Output the (X, Y) coordinate of the center of the cell containing the given text.  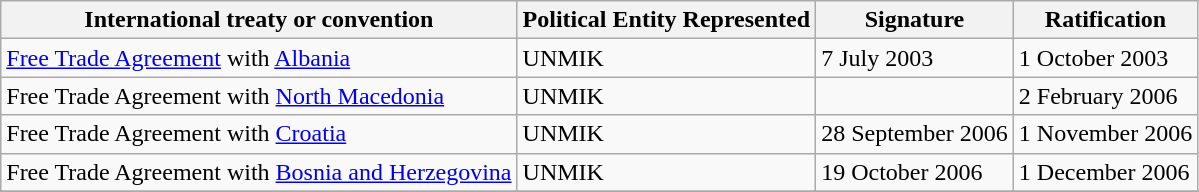
2 February 2006 (1105, 96)
28 September 2006 (915, 134)
Free Trade Agreement with Bosnia and Herzegovina (259, 172)
1 October 2003 (1105, 58)
International treaty or convention (259, 20)
1 November 2006 (1105, 134)
Ratification (1105, 20)
Free Trade Agreement with North Macedonia (259, 96)
Political Entity Represented (666, 20)
7 July 2003 (915, 58)
Signature (915, 20)
1 December 2006 (1105, 172)
19 October 2006 (915, 172)
Free Trade Agreement with Croatia (259, 134)
Free Trade Agreement with Albania (259, 58)
